Output the [x, y] coordinate of the center of the cell containing the given text.  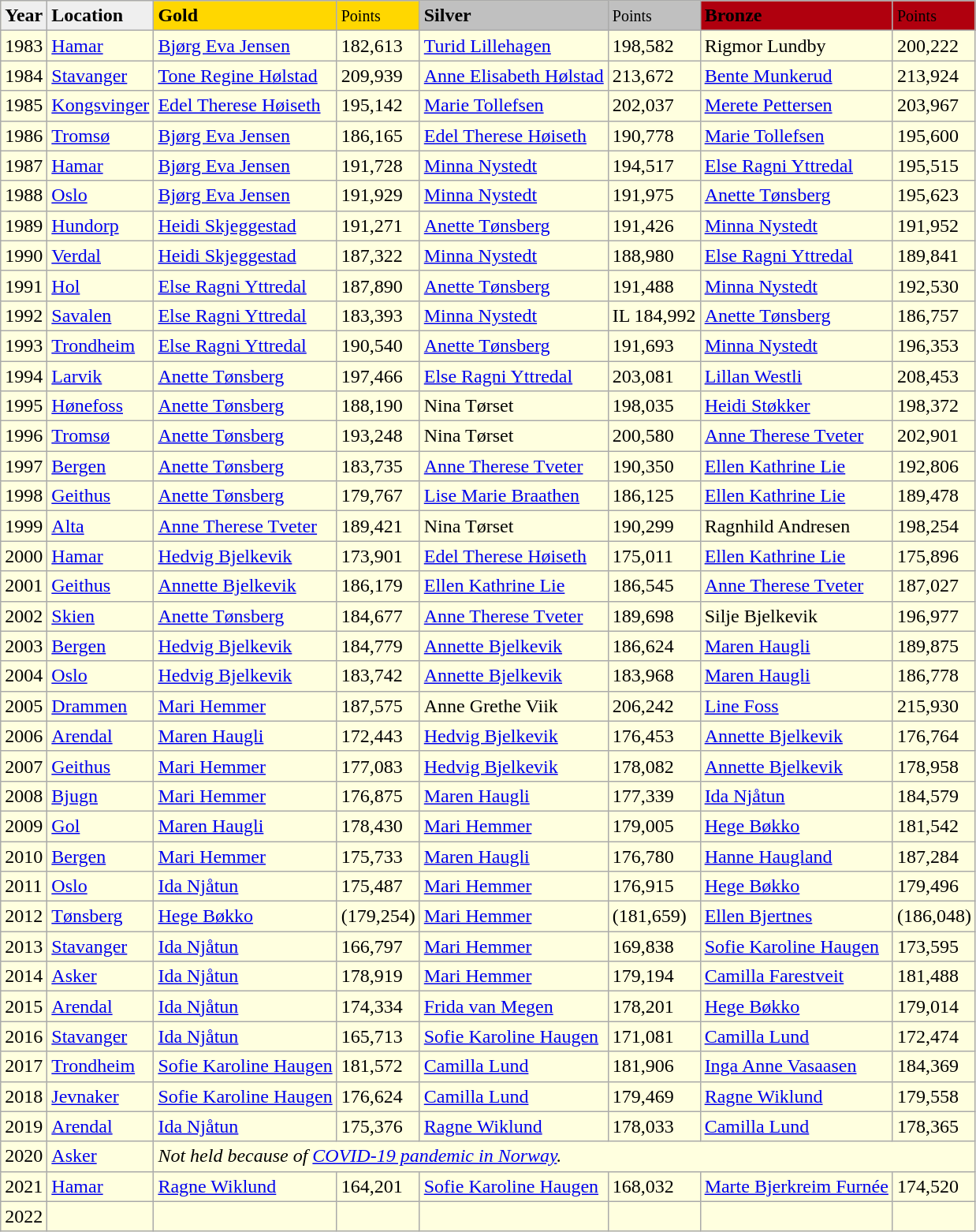
175,733 [378, 856]
187,284 [933, 856]
178,430 [378, 826]
Bente Munkerud [796, 76]
1992 [24, 315]
1989 [24, 226]
187,890 [378, 286]
209,939 [378, 76]
1996 [24, 436]
IL 184,992 [654, 315]
182,613 [378, 46]
1999 [24, 526]
Camilla Farestveit [796, 976]
Merete Pettersen [796, 106]
Bjugn [101, 796]
184,369 [933, 1066]
Line Foss [796, 706]
2001 [24, 586]
195,623 [933, 196]
175,487 [378, 887]
215,930 [933, 706]
184,677 [378, 616]
198,372 [933, 406]
184,779 [378, 646]
191,728 [378, 166]
2009 [24, 826]
Jevnaker [101, 1096]
188,980 [654, 256]
198,582 [654, 46]
187,027 [933, 586]
178,082 [654, 766]
179,014 [933, 1006]
176,764 [933, 736]
Hundorp [101, 226]
Alta [101, 526]
Not held because of COVID-19 pandemic in Norway. [564, 1156]
191,975 [654, 196]
196,977 [933, 616]
164,201 [378, 1186]
2020 [24, 1156]
Inga Anne Vasaasen [796, 1066]
181,572 [378, 1066]
1984 [24, 76]
Bronze [796, 16]
190,778 [654, 136]
208,453 [933, 376]
(179,254) [378, 917]
Tønsberg [101, 917]
198,254 [933, 526]
186,165 [378, 136]
Lise Marie Braathen [514, 496]
176,875 [378, 796]
2005 [24, 706]
2004 [24, 676]
200,222 [933, 46]
2010 [24, 856]
198,035 [654, 406]
183,968 [654, 676]
2014 [24, 976]
1994 [24, 376]
179,005 [654, 826]
178,365 [933, 1126]
179,469 [654, 1096]
177,339 [654, 796]
179,496 [933, 887]
202,037 [654, 106]
186,179 [378, 586]
Silje Bjelkevik [796, 616]
183,735 [378, 466]
(181,659) [654, 917]
186,778 [933, 676]
178,919 [378, 976]
189,698 [654, 616]
2002 [24, 616]
Ellen Bjertnes [796, 917]
192,530 [933, 286]
206,242 [654, 706]
Hanne Haugland [796, 856]
175,011 [654, 556]
190,350 [654, 466]
188,190 [378, 406]
Skien [101, 616]
Hønefoss [101, 406]
1991 [24, 286]
Gold [245, 16]
Verdal [101, 256]
Lillan Westli [796, 376]
1995 [24, 406]
183,393 [378, 315]
187,322 [378, 256]
189,478 [933, 496]
172,474 [933, 1036]
191,271 [378, 226]
1990 [24, 256]
2018 [24, 1096]
174,520 [933, 1186]
192,806 [933, 466]
1993 [24, 345]
Silver [514, 16]
181,488 [933, 976]
179,558 [933, 1096]
1986 [24, 136]
186,125 [654, 496]
181,906 [654, 1066]
Ragnhild Andresen [796, 526]
190,299 [654, 526]
181,542 [933, 826]
2003 [24, 646]
187,575 [378, 706]
Location [101, 16]
1985 [24, 106]
1997 [24, 466]
173,901 [378, 556]
178,033 [654, 1126]
179,767 [378, 496]
195,142 [378, 106]
Gol [101, 826]
173,595 [933, 946]
Anne Elisabeth Hølstad [514, 76]
Tone Regine Hølstad [245, 76]
168,032 [654, 1186]
176,453 [654, 736]
Drammen [101, 706]
Frida van Megen [514, 1006]
196,353 [933, 345]
193,248 [378, 436]
195,515 [933, 166]
213,924 [933, 76]
176,915 [654, 887]
172,443 [378, 736]
2008 [24, 796]
191,952 [933, 226]
186,624 [654, 646]
189,875 [933, 646]
178,958 [933, 766]
2011 [24, 887]
200,580 [654, 436]
2021 [24, 1186]
2019 [24, 1126]
174,334 [378, 1006]
175,896 [933, 556]
191,488 [654, 286]
189,841 [933, 256]
1988 [24, 196]
197,466 [378, 376]
189,421 [378, 526]
177,083 [378, 766]
2006 [24, 736]
2013 [24, 946]
178,201 [654, 1006]
213,672 [654, 76]
175,376 [378, 1126]
Kongsvinger [101, 106]
Heidi Støkker [796, 406]
(186,048) [933, 917]
2015 [24, 1006]
171,081 [654, 1036]
195,600 [933, 136]
1998 [24, 496]
Year [24, 16]
Turid Lillehagen [514, 46]
186,757 [933, 315]
Hol [101, 286]
194,517 [654, 166]
203,081 [654, 376]
165,713 [378, 1036]
191,693 [654, 345]
Larvik [101, 376]
184,579 [933, 796]
176,780 [654, 856]
190,540 [378, 345]
Marte Bjerkreim Furnée [796, 1186]
2017 [24, 1066]
Savalen [101, 315]
191,929 [378, 196]
183,742 [378, 676]
176,624 [378, 1096]
186,545 [654, 586]
166,797 [378, 946]
1983 [24, 46]
191,426 [654, 226]
202,901 [933, 436]
2007 [24, 766]
2012 [24, 917]
203,967 [933, 106]
179,194 [654, 976]
Rigmor Lundby [796, 46]
2016 [24, 1036]
1987 [24, 166]
Anne Grethe Viik [514, 706]
169,838 [654, 946]
2000 [24, 556]
2022 [24, 1216]
